Return the (x, y) coordinate for the center point of the cell that contains the specified text.  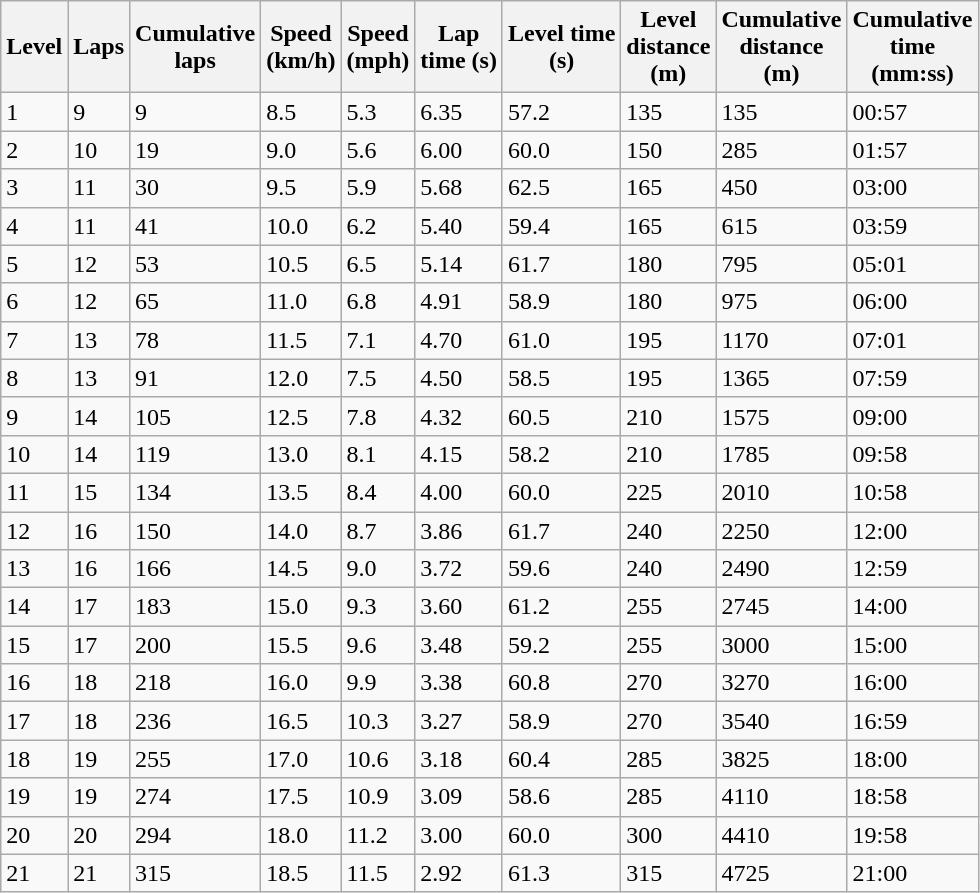
4.00 (459, 492)
59.2 (561, 645)
4410 (782, 835)
06:00 (912, 302)
Speed(km/h) (301, 47)
9.3 (378, 607)
615 (782, 226)
3.38 (459, 683)
1365 (782, 378)
225 (668, 492)
91 (196, 378)
274 (196, 797)
3.09 (459, 797)
58.5 (561, 378)
105 (196, 416)
57.2 (561, 112)
5.9 (378, 188)
2010 (782, 492)
19:58 (912, 835)
8.7 (378, 531)
Level (34, 47)
60.5 (561, 416)
183 (196, 607)
12.5 (301, 416)
11.0 (301, 302)
Laps (99, 47)
62.5 (561, 188)
450 (782, 188)
4.32 (459, 416)
166 (196, 569)
13.0 (301, 454)
10.3 (378, 721)
03:59 (912, 226)
09:00 (912, 416)
7.1 (378, 340)
18:00 (912, 759)
3.00 (459, 835)
134 (196, 492)
5.40 (459, 226)
16.0 (301, 683)
14.5 (301, 569)
7.8 (378, 416)
15.5 (301, 645)
6.35 (459, 112)
15.0 (301, 607)
78 (196, 340)
16:59 (912, 721)
1 (34, 112)
3.27 (459, 721)
58.6 (561, 797)
61.3 (561, 873)
10.0 (301, 226)
6.2 (378, 226)
6 (34, 302)
3000 (782, 645)
5.3 (378, 112)
03:00 (912, 188)
09:58 (912, 454)
4.70 (459, 340)
8.5 (301, 112)
4.50 (459, 378)
2.92 (459, 873)
6.00 (459, 150)
Cumulativelaps (196, 47)
6.5 (378, 264)
3 (34, 188)
4 (34, 226)
3825 (782, 759)
795 (782, 264)
16.5 (301, 721)
14:00 (912, 607)
Speed(mph) (378, 47)
7 (34, 340)
8.4 (378, 492)
4.91 (459, 302)
300 (668, 835)
59.4 (561, 226)
200 (196, 645)
10.5 (301, 264)
3.18 (459, 759)
12:00 (912, 531)
18.0 (301, 835)
8 (34, 378)
3540 (782, 721)
9.6 (378, 645)
5.68 (459, 188)
07:59 (912, 378)
58.2 (561, 454)
21:00 (912, 873)
10.6 (378, 759)
60.8 (561, 683)
00:57 (912, 112)
4.15 (459, 454)
18.5 (301, 873)
01:57 (912, 150)
Leveldistance(m) (668, 47)
5 (34, 264)
8.1 (378, 454)
9.5 (301, 188)
Level time(s) (561, 47)
60.4 (561, 759)
7.5 (378, 378)
18:58 (912, 797)
61.0 (561, 340)
5.14 (459, 264)
05:01 (912, 264)
5.6 (378, 150)
12:59 (912, 569)
65 (196, 302)
41 (196, 226)
17.5 (301, 797)
3.48 (459, 645)
15:00 (912, 645)
2490 (782, 569)
3270 (782, 683)
11.2 (378, 835)
3.86 (459, 531)
14.0 (301, 531)
53 (196, 264)
119 (196, 454)
218 (196, 683)
6.8 (378, 302)
236 (196, 721)
10:58 (912, 492)
07:01 (912, 340)
Laptime (s) (459, 47)
1785 (782, 454)
61.2 (561, 607)
294 (196, 835)
4725 (782, 873)
30 (196, 188)
Cumulativedistance(m) (782, 47)
1575 (782, 416)
2 (34, 150)
2745 (782, 607)
3.72 (459, 569)
13.5 (301, 492)
975 (782, 302)
12.0 (301, 378)
16:00 (912, 683)
3.60 (459, 607)
2250 (782, 531)
9.9 (378, 683)
Cumulativetime(mm:ss) (912, 47)
10.9 (378, 797)
4110 (782, 797)
59.6 (561, 569)
1170 (782, 340)
17.0 (301, 759)
